Search for the cell housing the specified text and yield its [X, Y] center coordinate. 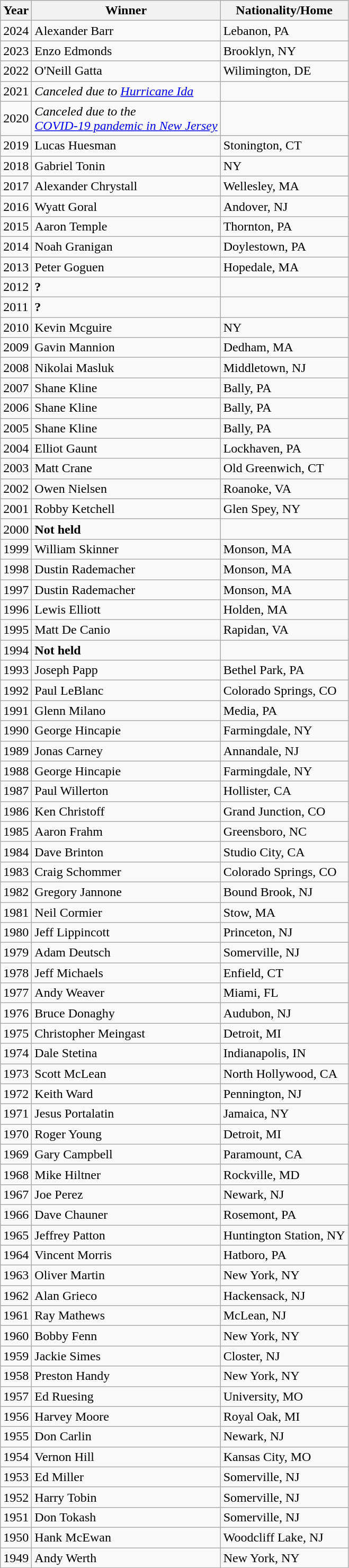
1965 [16, 1235]
2024 [16, 31]
1999 [16, 549]
1950 [16, 1537]
Year [16, 11]
Gary Campbell [126, 1154]
2017 [16, 186]
2019 [16, 146]
Ed Ruesing [126, 1396]
Keith Ward [126, 1094]
Lockhaven, PA [284, 448]
1974 [16, 1053]
Middletown, NJ [284, 368]
1952 [16, 1497]
2008 [16, 368]
Hatboro, PA [284, 1255]
1966 [16, 1215]
1971 [16, 1114]
Glenn Milano [126, 711]
Joe Perez [126, 1194]
1981 [16, 912]
Ray Mathews [126, 1316]
Bobby Fenn [126, 1336]
Harvey Moore [126, 1416]
2018 [16, 166]
1987 [16, 791]
Indianapolis, IN [284, 1053]
Aaron Temple [126, 226]
Hackensack, NJ [284, 1296]
1992 [16, 690]
1976 [16, 1013]
Jeffrey Patton [126, 1235]
2011 [16, 307]
1997 [16, 590]
Robby Ketchell [126, 509]
2004 [16, 448]
2021 [16, 91]
Joseph Papp [126, 670]
Rosemont, PA [284, 1215]
Hopedale, MA [284, 267]
1972 [16, 1094]
Roger Young [126, 1134]
1951 [16, 1517]
Andy Werth [126, 1557]
1960 [16, 1336]
Paul Willerton [126, 791]
2016 [16, 206]
Gregory Jannone [126, 892]
2005 [16, 428]
1958 [16, 1376]
Neil Cormier [126, 912]
Dave Brinton [126, 852]
1968 [16, 1174]
Stonington, CT [284, 146]
Dave Chauner [126, 1215]
Jesus Portalatin [126, 1114]
2007 [16, 388]
2023 [16, 51]
Brooklyn, NY [284, 51]
1962 [16, 1296]
Craig Schommer [126, 872]
1961 [16, 1316]
Canceled due to theCOVID-19 pandemic in New Jersey [126, 119]
1995 [16, 630]
Thornton, PA [284, 226]
1969 [16, 1154]
Lucas Huesman [126, 146]
Royal Oak, MI [284, 1416]
1978 [16, 973]
Lewis Elliott [126, 610]
Kansas City, MO [284, 1457]
Aaron Frahm [126, 831]
1991 [16, 711]
1975 [16, 1033]
Matt Crane [126, 468]
Grand Junction, CO [284, 811]
Dedham, MA [284, 348]
Jamaica, NY [284, 1114]
1988 [16, 771]
Canceled due to Hurricane Ida [126, 91]
O'Neill Gatta [126, 71]
2015 [16, 226]
Alexander Barr [126, 31]
Nikolai Masluk [126, 368]
Winner [126, 11]
Jeff Michaels [126, 973]
1990 [16, 731]
1984 [16, 852]
Huntington Station, NY [284, 1235]
Rockville, MD [284, 1174]
1953 [16, 1477]
Jackie Simes [126, 1356]
1955 [16, 1437]
Bound Brook, NJ [284, 892]
1963 [16, 1275]
Rapidan, VA [284, 630]
1980 [16, 933]
2013 [16, 267]
Don Carlin [126, 1437]
1993 [16, 670]
2002 [16, 489]
Preston Handy [126, 1376]
2003 [16, 468]
Lebanon, PA [284, 31]
Holden, MA [284, 610]
Don Tokash [126, 1517]
1959 [16, 1356]
Vernon Hill [126, 1457]
Enfield, CT [284, 973]
1949 [16, 1557]
Nationality/Home [284, 11]
Scott McLean [126, 1074]
Enzo Edmonds [126, 51]
Hollister, CA [284, 791]
Wellesley, MA [284, 186]
Andover, NJ [284, 206]
Ken Christoff [126, 811]
2010 [16, 327]
1996 [16, 610]
Closter, NJ [284, 1356]
1956 [16, 1416]
1954 [16, 1457]
2014 [16, 246]
North Hollywood, CA [284, 1074]
Audubon, NJ [284, 1013]
1973 [16, 1074]
Andy Weaver [126, 993]
1989 [16, 751]
1977 [16, 993]
Greensboro, NC [284, 831]
2020 [16, 119]
Miami, FL [284, 993]
Hank McEwan [126, 1537]
Alan Grieco [126, 1296]
Stow, MA [284, 912]
Jeff Lippincott [126, 933]
Dale Stetina [126, 1053]
Harry Tobin [126, 1497]
1979 [16, 953]
Peter Goguen [126, 267]
Alexander Chrystall [126, 186]
2006 [16, 408]
Gabriel Tonin [126, 166]
1986 [16, 811]
Pennington, NJ [284, 1094]
Matt De Canio [126, 630]
1964 [16, 1255]
1982 [16, 892]
Adam Deutsch [126, 953]
Kevin Mcguire [126, 327]
1970 [16, 1134]
Elliot Gaunt [126, 448]
Vincent Morris [126, 1255]
William Skinner [126, 549]
Oliver Martin [126, 1275]
Ed Miller [126, 1477]
Annandale, NJ [284, 751]
Bruce Donaghy [126, 1013]
Woodcliff Lake, NJ [284, 1537]
Paul LeBlanc [126, 690]
Wyatt Goral [126, 206]
Old Greenwich, CT [284, 468]
Roanoke, VA [284, 489]
Doylestown, PA [284, 246]
Princeton, NJ [284, 933]
1994 [16, 650]
Bethel Park, PA [284, 670]
1985 [16, 831]
Wilimington, DE [284, 71]
2000 [16, 529]
Glen Spey, NY [284, 509]
2009 [16, 348]
Owen Nielsen [126, 489]
Jonas Carney [126, 751]
Christopher Meingast [126, 1033]
Studio City, CA [284, 852]
Media, PA [284, 711]
McLean, NJ [284, 1316]
1983 [16, 872]
Gavin Mannion [126, 348]
Mike Hiltner [126, 1174]
2022 [16, 71]
1967 [16, 1194]
2001 [16, 509]
1998 [16, 569]
1957 [16, 1396]
University, MO [284, 1396]
Paramount, CA [284, 1154]
2012 [16, 287]
Noah Granigan [126, 246]
